Pinpoint the cell where the given text exists, returning its (x, y) midpoint coordinate. 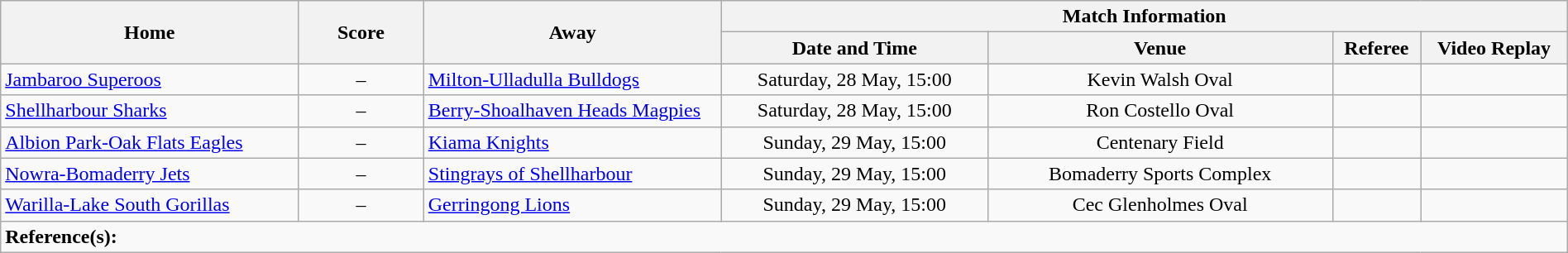
Stingrays of Shellharbour (572, 174)
Shellharbour Sharks (150, 111)
Milton-Ulladulla Bulldogs (572, 79)
Away (572, 32)
Kiama Knights (572, 142)
Venue (1159, 48)
Berry-Shoalhaven Heads Magpies (572, 111)
Albion Park-Oak Flats Eagles (150, 142)
Match Information (1145, 17)
Gerringong Lions (572, 205)
Reference(s): (784, 236)
Warilla-Lake South Gorillas (150, 205)
Centenary Field (1159, 142)
Home (150, 32)
Kevin Walsh Oval (1159, 79)
Score (361, 32)
Ron Costello Oval (1159, 111)
Date and Time (854, 48)
Referee (1376, 48)
Cec Glenholmes Oval (1159, 205)
Jambaroo Superoos (150, 79)
Video Replay (1494, 48)
Bomaderry Sports Complex (1159, 174)
Nowra-Bomaderry Jets (150, 174)
